Scan for the cell matching the given text and deliver its (X, Y) coordinate at center. 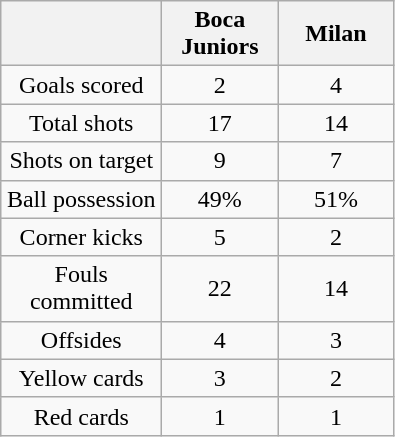
Red cards (82, 416)
51% (336, 199)
7 (336, 161)
Ball possession (82, 199)
49% (220, 199)
Shots on target (82, 161)
17 (220, 123)
Yellow cards (82, 378)
Boca Juniors (220, 34)
Offsides (82, 340)
5 (220, 237)
9 (220, 161)
Milan (336, 34)
22 (220, 288)
Fouls committed (82, 288)
Corner kicks (82, 237)
Total shots (82, 123)
Goals scored (82, 85)
